Extract the [X, Y] coordinate from the center of the cell holding the provided text.  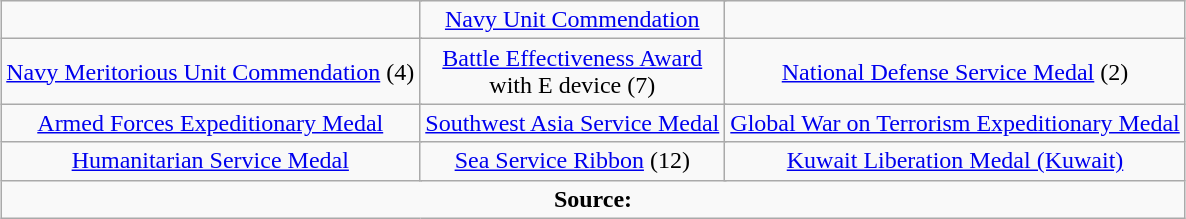
Kuwait Liberation Medal (Kuwait) [955, 161]
Navy Meritorious Unit Commendation (4) [210, 72]
National Defense Service Medal (2) [955, 72]
Humanitarian Service Medal [210, 161]
Global War on Terrorism Expeditionary Medal [955, 123]
Navy Unit Commendation [572, 20]
Source: [593, 199]
Southwest Asia Service Medal [572, 123]
Armed Forces Expeditionary Medal [210, 123]
Sea Service Ribbon (12) [572, 161]
Battle Effectiveness Award with E device (7) [572, 72]
